Extract the [x, y] coordinate from the center of the cell holding the provided text.  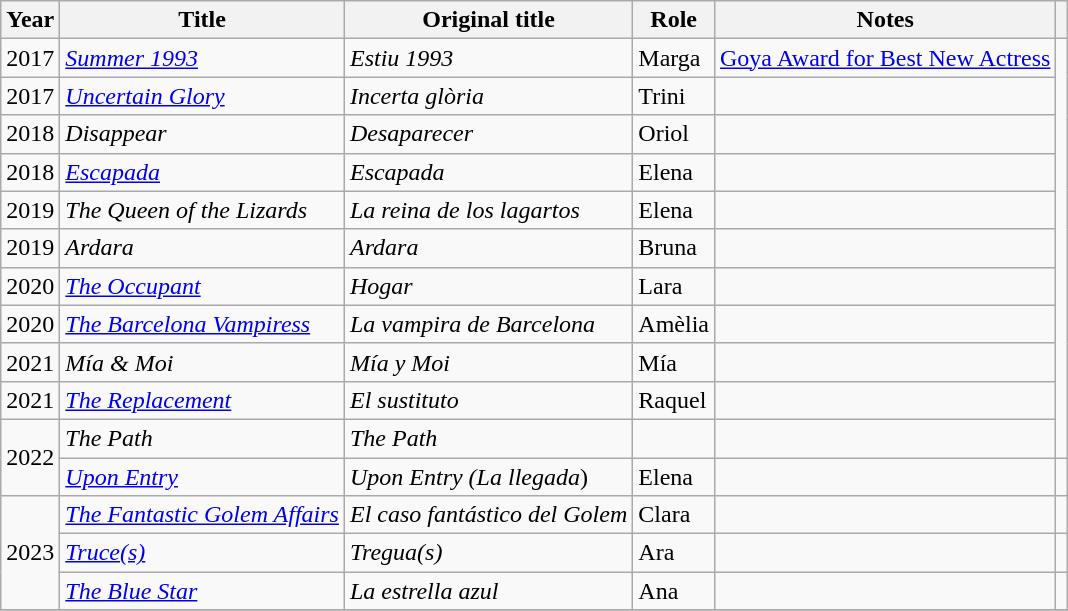
Upon Entry (La llegada) [488, 477]
Clara [674, 515]
Uncertain Glory [202, 96]
Trini [674, 96]
Original title [488, 20]
Desaparecer [488, 134]
Amèlia [674, 324]
El caso fantástico del Golem [488, 515]
Role [674, 20]
Mía [674, 362]
La vampira de Barcelona [488, 324]
Estiu 1993 [488, 58]
Hogar [488, 286]
Title [202, 20]
Truce(s) [202, 553]
Ara [674, 553]
La estrella azul [488, 591]
The Replacement [202, 400]
Raquel [674, 400]
Bruna [674, 248]
Marga [674, 58]
Mía & Moi [202, 362]
Year [30, 20]
The Blue Star [202, 591]
Notes [884, 20]
Ana [674, 591]
Goya Award for Best New Actress [884, 58]
Incerta glòria [488, 96]
The Fantastic Golem Affairs [202, 515]
The Barcelona Vampiress [202, 324]
El sustituto [488, 400]
The Occupant [202, 286]
Upon Entry [202, 477]
Lara [674, 286]
Oriol [674, 134]
2022 [30, 457]
La reina de los lagartos [488, 210]
Mía y Moi [488, 362]
Tregua(s) [488, 553]
Disappear [202, 134]
Summer 1993 [202, 58]
2023 [30, 553]
The Queen of the Lizards [202, 210]
